Search for the cell housing the specified text and yield its (x, y) center coordinate. 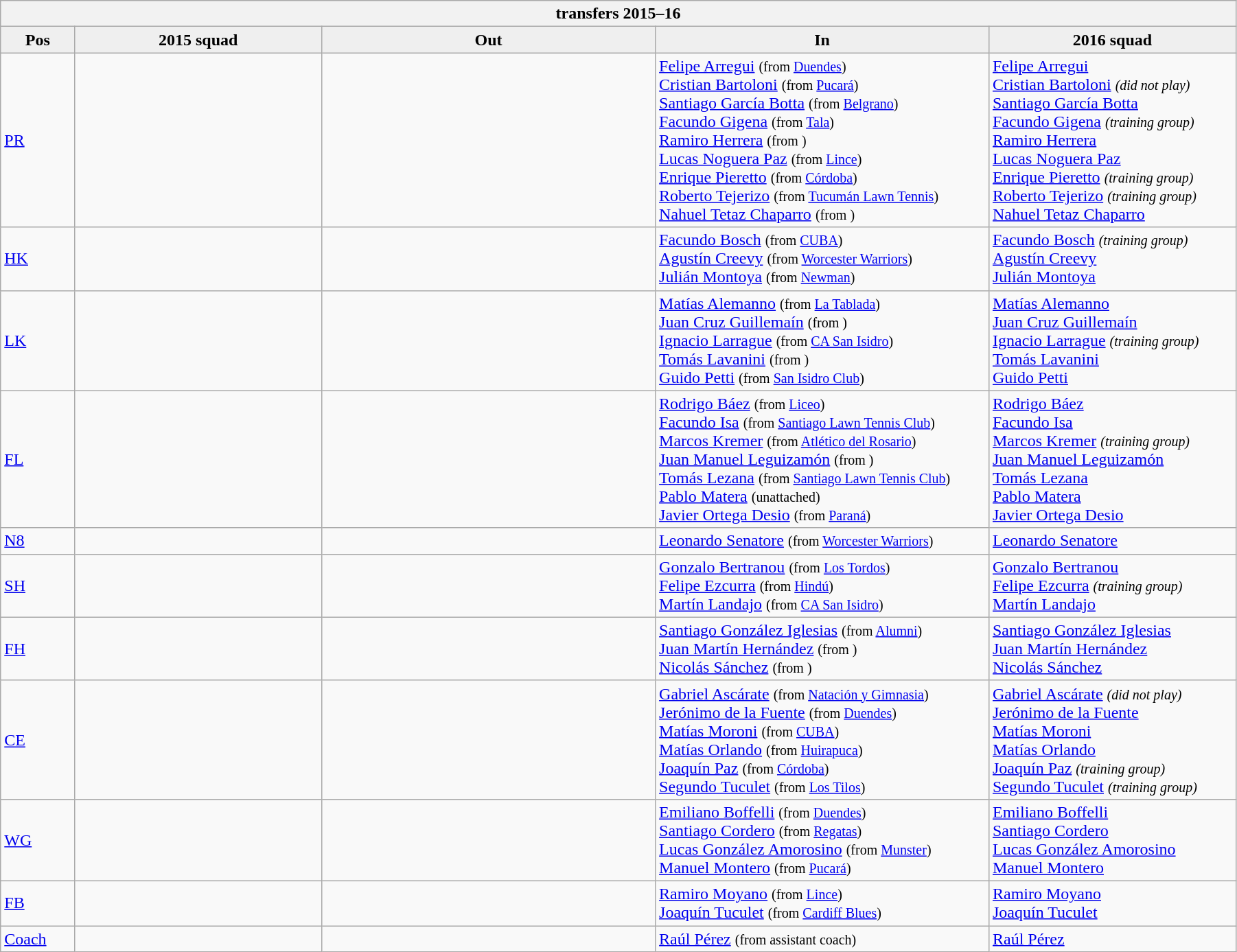
transfers 2015–16 (618, 14)
Coach (38, 938)
PR (38, 140)
Emiliano BoffelliSantiago CorderoLucas González AmorosinoManuel Montero (1112, 840)
FL (38, 459)
FH (38, 649)
Gabriel Ascárate (did not play)Jerónimo de la FuenteMatías MoroniMatías OrlandoJoaquín Paz (training group)Segundo Tuculet (training group) (1112, 740)
Rodrigo BáezFacundo IsaMarcos Kremer (training group)Juan Manuel LeguizamónTomás LezanaPablo MateraJavier Ortega Desio (1112, 459)
Facundo Bosch (from CUBA) Agustín Creevy (from Worcester Warriors) Julián Montoya (from Newman) (822, 259)
Gonzalo BertranouFelipe Ezcurra (training group)Martín Landajo (1112, 585)
Raúl Pérez (1112, 938)
Matías AlemannoJuan Cruz GuillemaínIgnacio Larrague (training group)Tomás LavaniniGuido Petti (1112, 340)
SH (38, 585)
Leonardo Senatore (from Worcester Warriors) (822, 541)
Pos (38, 40)
Raúl Pérez (from assistant coach) (822, 938)
2015 squad (198, 40)
LK (38, 340)
Ramiro Moyano (from Lince) Joaquín Tuculet (from Cardiff Blues) (822, 903)
N8 (38, 541)
Santiago González Iglesias (from Alumni) Juan Martín Hernández (from ) Nicolás Sánchez (from ) (822, 649)
In (822, 40)
FB (38, 903)
2016 squad (1112, 40)
Gonzalo Bertranou (from Los Tordos) Felipe Ezcurra (from Hindú) Martín Landajo (from CA San Isidro) (822, 585)
Santiago González IglesiasJuan Martín HernándezNicolás Sánchez (1112, 649)
Leonardo Senatore (1112, 541)
Emiliano Boffelli (from Duendes) Santiago Cordero (from Regatas) Lucas González Amorosino (from Munster) Manuel Montero (from Pucará) (822, 840)
Ramiro MoyanoJoaquín Tuculet (1112, 903)
Facundo Bosch (training group)Agustín CreevyJulián Montoya (1112, 259)
WG (38, 840)
CE (38, 740)
HK (38, 259)
Out (489, 40)
